Find where the given text appears and provide that cell's center as (X, Y) coordinate. 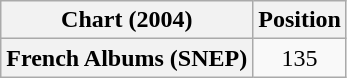
135 (300, 58)
Position (300, 20)
Chart (2004) (127, 20)
French Albums (SNEP) (127, 58)
